Find where the given text appears and provide that cell's center as [X, Y] coordinate. 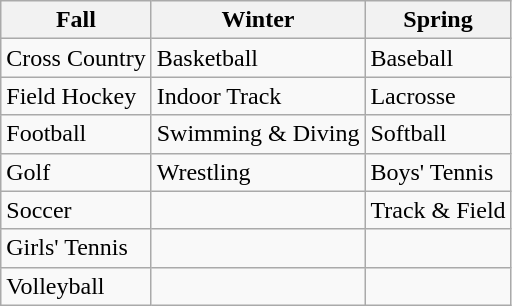
Baseball [438, 58]
Spring [438, 20]
Boys' Tennis [438, 172]
Field Hockey [76, 96]
Indoor Track [258, 96]
Volleyball [76, 286]
Cross Country [76, 58]
Football [76, 134]
Wrestling [258, 172]
Basketball [258, 58]
Softball [438, 134]
Girls' Tennis [76, 248]
Track & Field [438, 210]
Fall [76, 20]
Winter [258, 20]
Lacrosse [438, 96]
Golf [76, 172]
Swimming & Diving [258, 134]
Soccer [76, 210]
